Extract the [x, y] coordinate from the center of the cell holding the provided text.  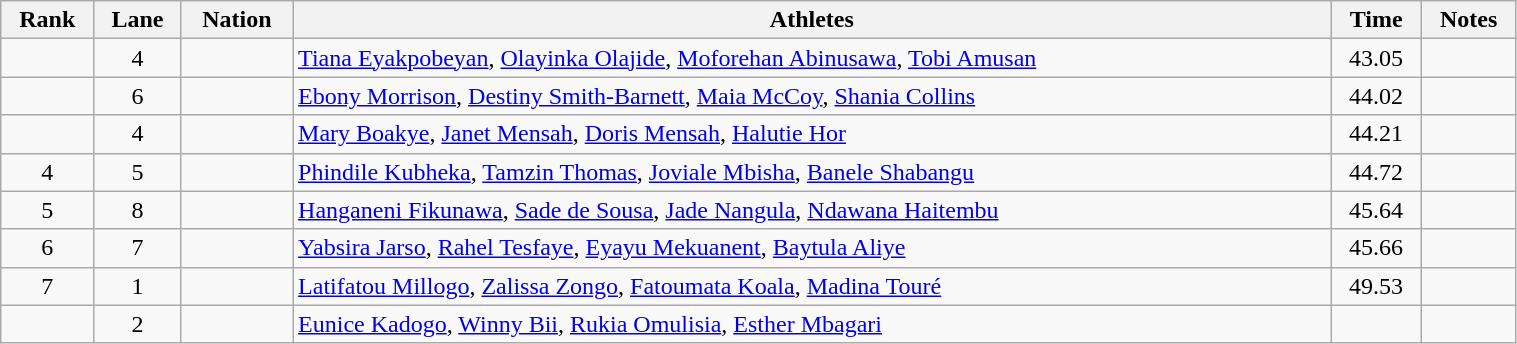
44.02 [1376, 96]
Athletes [812, 20]
Notes [1468, 20]
43.05 [1376, 58]
44.21 [1376, 134]
49.53 [1376, 286]
Lane [138, 20]
44.72 [1376, 172]
45.66 [1376, 248]
Latifatou Millogo, Zalissa Zongo, Fatoumata Koala, Madina Touré [812, 286]
Rank [48, 20]
Hanganeni Fikunawa, Sade de Sousa, Jade Nangula, Ndawana Haitembu [812, 210]
Eunice Kadogo, Winny Bii, Rukia Omulisia, Esther Mbagari [812, 324]
45.64 [1376, 210]
Time [1376, 20]
Phindile Kubheka, Tamzin Thomas, Joviale Mbisha, Banele Shabangu [812, 172]
2 [138, 324]
Yabsira Jarso, Rahel Tesfaye, Eyayu Mekuanent, Baytula Aliye [812, 248]
8 [138, 210]
Ebony Morrison, Destiny Smith-Barnett, Maia McCoy, Shania Collins [812, 96]
Mary Boakye, Janet Mensah, Doris Mensah, Halutie Hor [812, 134]
Tiana Eyakpobeyan, Olayinka Olajide, Moforehan Abinusawa, Tobi Amusan [812, 58]
Nation [236, 20]
1 [138, 286]
